Extract the (X, Y) coordinate from the center of the cell holding the provided text.  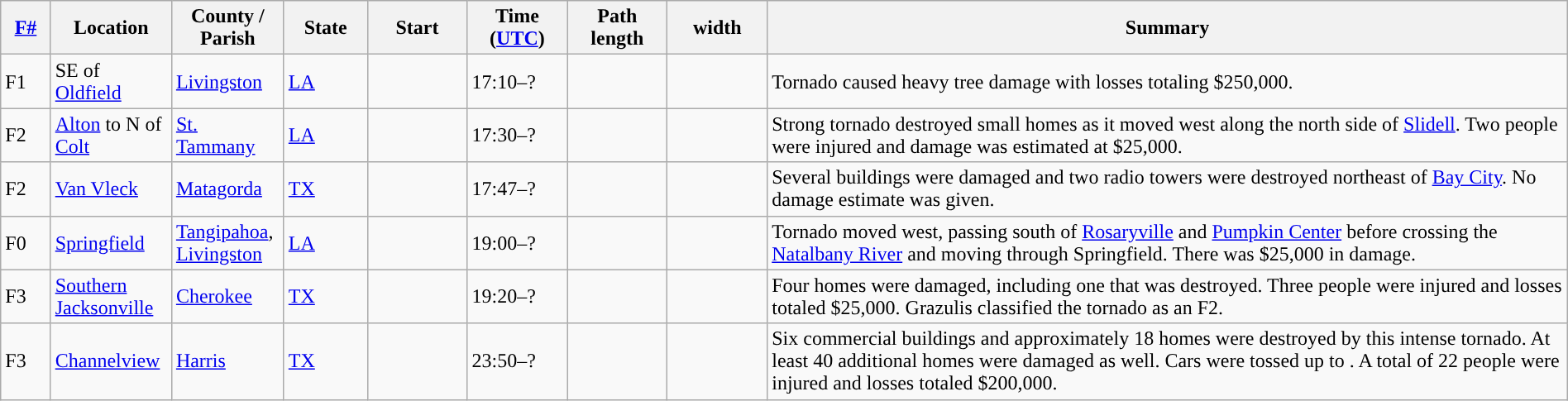
F# (26, 28)
width (718, 28)
County / Parish (227, 28)
State (326, 28)
Tangipahoa, Livingston (227, 243)
Matagorda (227, 189)
Alton to N of Colt (111, 136)
Several buildings were damaged and two radio towers were destroyed northeast of Bay City. No damage estimate was given. (1168, 189)
Path length (617, 28)
F1 (26, 81)
Cherokee (227, 296)
Summary (1168, 28)
23:50–? (518, 361)
Strong tornado destroyed small homes as it moved west along the north side of Slidell. Two people were injured and damage was estimated at $25,000. (1168, 136)
Southern Jacksonville (111, 296)
17:10–? (518, 81)
Livingston (227, 81)
Van Vleck (111, 189)
Location (111, 28)
F0 (26, 243)
Tornado caused heavy tree damage with losses totaling $250,000. (1168, 81)
SE of Oldfield (111, 81)
Time (UTC) (518, 28)
Start (417, 28)
17:30–? (518, 136)
Channelview (111, 361)
19:20–? (518, 296)
Springfield (111, 243)
Harris (227, 361)
St. Tammany (227, 136)
17:47–? (518, 189)
19:00–? (518, 243)
